Determine the (X, Y) coordinate at the center of the cell enclosing the given text.  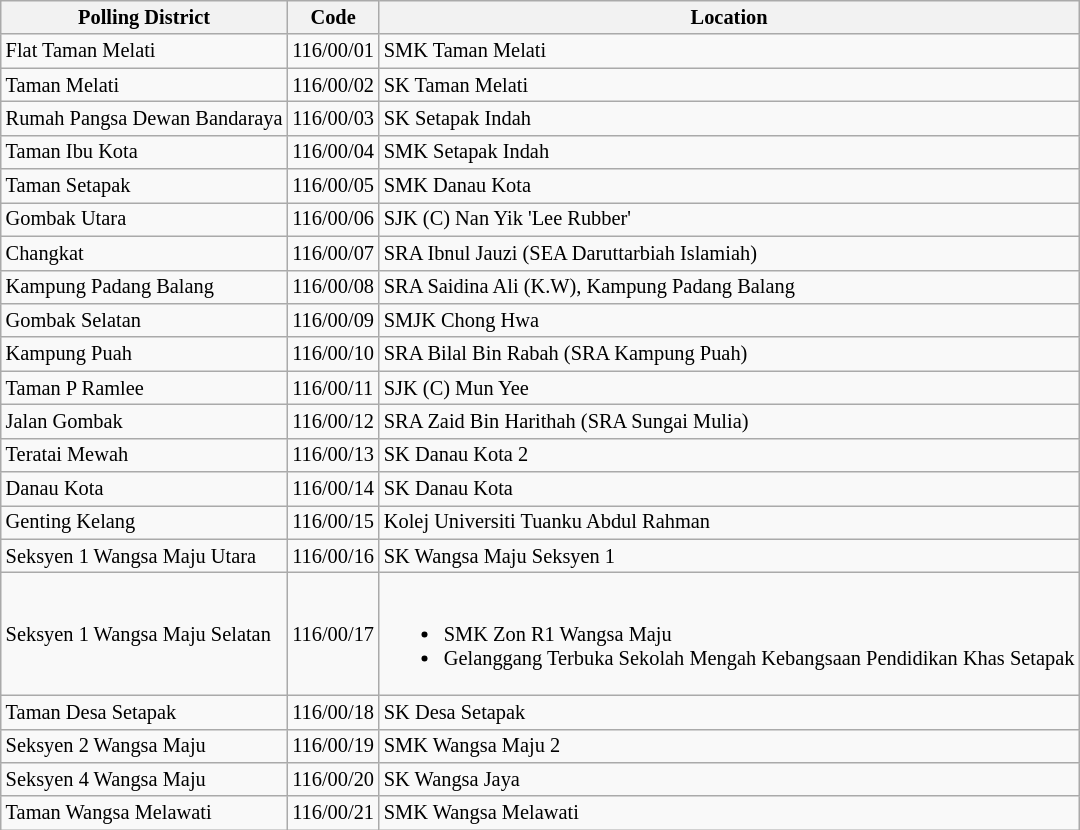
SRA Ibnul Jauzi (SEA Daruttarbiah Islamiah) (729, 253)
SK Setapak Indah (729, 118)
116/00/09 (333, 320)
SMK Taman Melati (729, 51)
116/00/15 (333, 522)
Rumah Pangsa Dewan Bandaraya (144, 118)
116/00/20 (333, 779)
Kampung Puah (144, 354)
116/00/16 (333, 556)
116/00/12 (333, 421)
SMK Wangsa Melawati (729, 813)
Seksyen 1 Wangsa Maju Selatan (144, 633)
116/00/05 (333, 186)
Gombak Utara (144, 219)
Danau Kota (144, 489)
SMK Wangsa Maju 2 (729, 746)
SJK (C) Mun Yee (729, 388)
Kampung Padang Balang (144, 287)
Polling District (144, 17)
SK Desa Setapak (729, 712)
Seksyen 4 Wangsa Maju (144, 779)
SK Taman Melati (729, 85)
Seksyen 2 Wangsa Maju (144, 746)
SK Danau Kota (729, 489)
Teratai Mewah (144, 455)
Jalan Gombak (144, 421)
SMK Danau Kota (729, 186)
SRA Saidina Ali (K.W), Kampung Padang Balang (729, 287)
116/00/04 (333, 152)
116/00/07 (333, 253)
Taman Ibu Kota (144, 152)
Seksyen 1 Wangsa Maju Utara (144, 556)
Taman P Ramlee (144, 388)
116/00/03 (333, 118)
SMK Setapak Indah (729, 152)
116/00/21 (333, 813)
Flat Taman Melati (144, 51)
116/00/08 (333, 287)
Gombak Selatan (144, 320)
Taman Wangsa Melawati (144, 813)
SRA Zaid Bin Harithah (SRA Sungai Mulia) (729, 421)
Changkat (144, 253)
Taman Desa Setapak (144, 712)
116/00/17 (333, 633)
SJK (C) Nan Yik 'Lee Rubber' (729, 219)
SK Wangsa Jaya (729, 779)
116/00/19 (333, 746)
116/00/02 (333, 85)
SK Danau Kota 2 (729, 455)
SK Wangsa Maju Seksyen 1 (729, 556)
SRA Bilal Bin Rabah (SRA Kampung Puah) (729, 354)
Location (729, 17)
116/00/14 (333, 489)
SMK Zon R1 Wangsa MajuGelanggang Terbuka Sekolah Mengah Kebangsaan Pendidikan Khas Setapak (729, 633)
116/00/13 (333, 455)
Genting Kelang (144, 522)
116/00/18 (333, 712)
116/00/11 (333, 388)
Taman Melati (144, 85)
Code (333, 17)
116/00/06 (333, 219)
116/00/01 (333, 51)
Kolej Universiti Tuanku Abdul Rahman (729, 522)
Taman Setapak (144, 186)
SMJK Chong Hwa (729, 320)
116/00/10 (333, 354)
